Determine the (X, Y) coordinate at the center of the cell enclosing the given text.  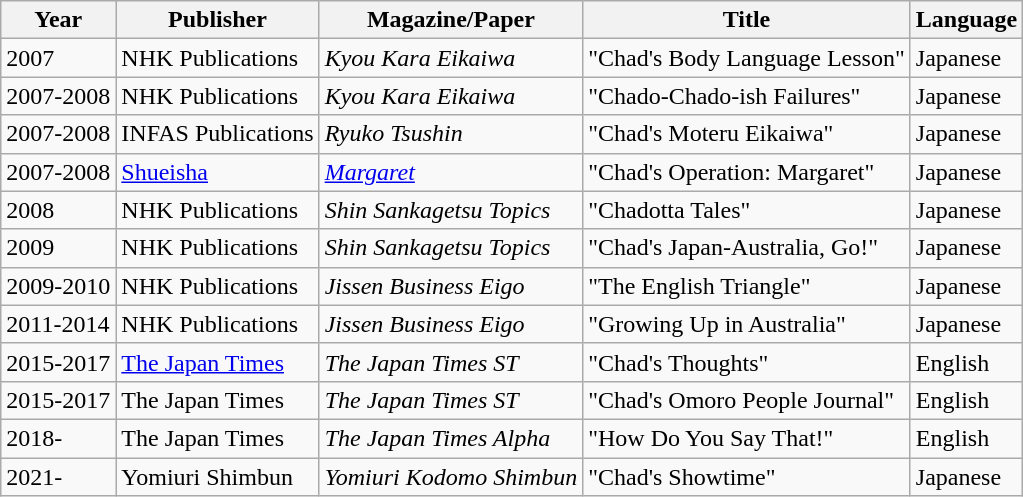
Magazine/Paper (451, 20)
"Chad's Thoughts" (747, 362)
Shueisha (218, 172)
Language (966, 20)
"Chad's Showtime" (747, 477)
2018- (58, 438)
"Chad's Operation: Margaret" (747, 172)
The Japan Times Alpha (451, 438)
"Chad's Moteru Eikaiwa" (747, 134)
"Chadotta Tales" (747, 210)
"Growing Up in Australia" (747, 324)
Yomiuri Kodomo Shimbun (451, 477)
2021- (58, 477)
INFAS Publications (218, 134)
"How Do You Say That!" (747, 438)
"Chad's Japan-Australia, Go!" (747, 248)
"Chado-Chado-ish Failures" (747, 96)
2009 (58, 248)
2009-2010 (58, 286)
Year (58, 20)
"The English Triangle" (747, 286)
2008 (58, 210)
"Chad's Omoro People Journal" (747, 400)
Publisher (218, 20)
Ryuko Tsushin (451, 134)
"Chad's Body Language Lesson" (747, 58)
2007 (58, 58)
Title (747, 20)
Margaret (451, 172)
Yomiuri Shimbun (218, 477)
2011-2014 (58, 324)
